Search for the cell housing the specified text and yield its [X, Y] center coordinate. 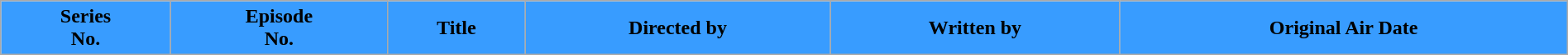
EpisodeNo. [279, 28]
SeriesNo. [86, 28]
Original Air Date [1343, 28]
Title [457, 28]
Directed by [678, 28]
Written by [975, 28]
